Identify which cell holds the provided text, then report its (x, y) central coordinate. 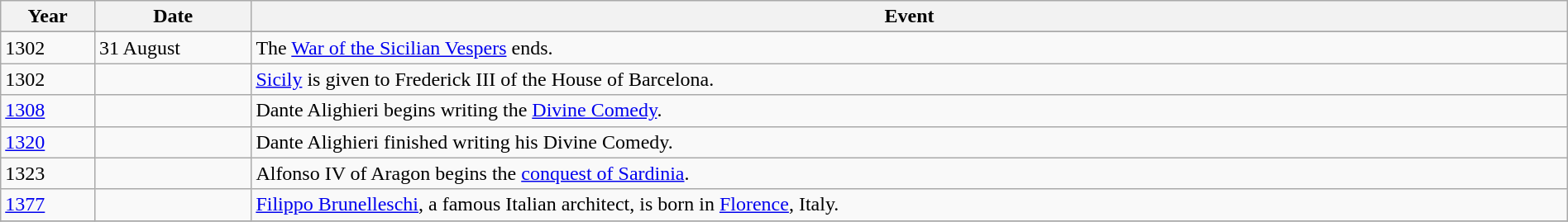
1377 (48, 205)
Year (48, 17)
Date (172, 17)
The War of the Sicilian Vespers ends. (910, 48)
Filippo Brunelleschi, a famous Italian architect, is born in Florence, Italy. (910, 205)
1320 (48, 142)
Dante Alighieri finished writing his Divine Comedy. (910, 142)
1323 (48, 173)
Event (910, 17)
Alfonso IV of Aragon begins the conquest of Sardinia. (910, 173)
Sicily is given to Frederick III of the House of Barcelona. (910, 79)
Dante Alighieri begins writing the Divine Comedy. (910, 111)
31 August (172, 48)
1308 (48, 111)
